For the text-containing cell, return its midpoint in (X, Y) coordinate format. 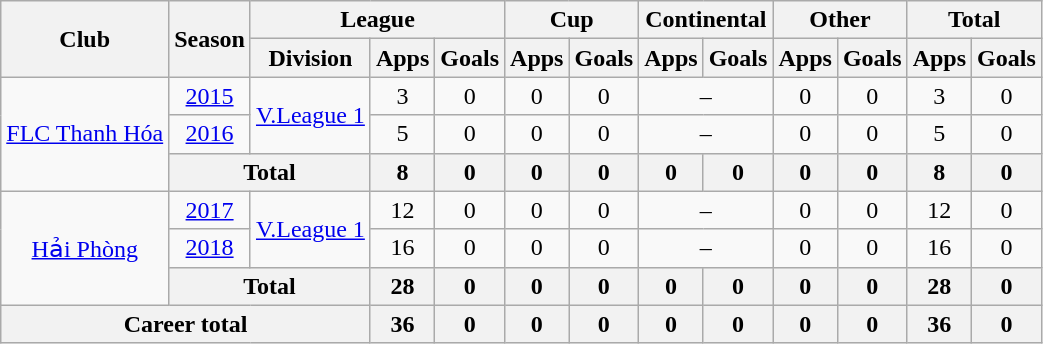
Career total (186, 324)
FLC Thanh Hóa (85, 134)
League (377, 20)
Season (210, 39)
Continental (706, 20)
2018 (210, 248)
Cup (572, 20)
2015 (210, 96)
Hải Phòng (85, 248)
Division (310, 58)
Other (840, 20)
2016 (210, 134)
Club (85, 39)
2017 (210, 210)
